Scan for the cell matching the given text and deliver its [X, Y] coordinate at center. 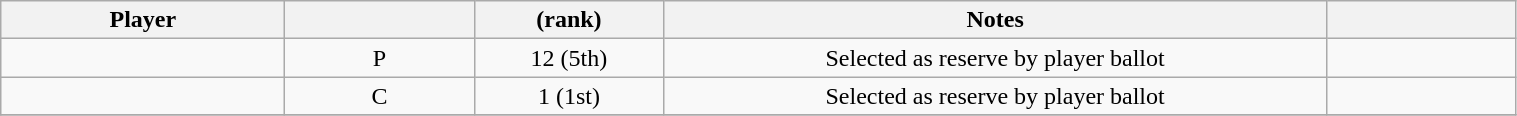
C [380, 96]
P [380, 58]
1 (1st) [568, 96]
(rank) [568, 20]
12 (5th) [568, 58]
Player [143, 20]
Notes [996, 20]
